From the cell containing the given text, extract its center point as [x, y] coordinate. 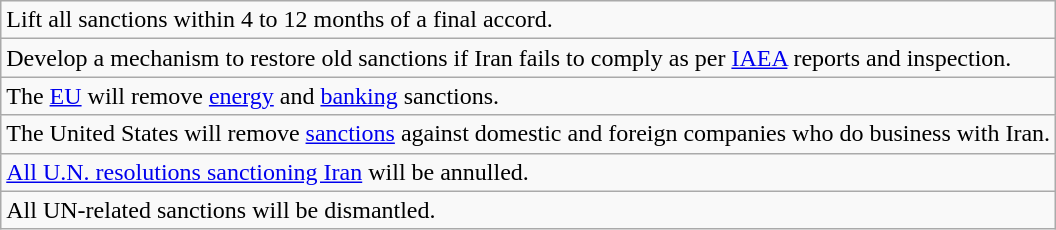
Develop a mechanism to restore old sanctions if Iran fails to comply as per IAEA reports and inspection. [528, 58]
All U.N. resolutions sanctioning Iran will be annulled. [528, 172]
Lift all sanctions within 4 to 12 months of a final accord. [528, 20]
The United States will remove sanctions against domestic and foreign companies who do business with Iran. [528, 134]
The EU will remove energy and banking sanctions. [528, 96]
All UN-related sanctions will be dismantled. [528, 210]
